Capture the cell that displays the provided text and extract its [X, Y] central coordinate. 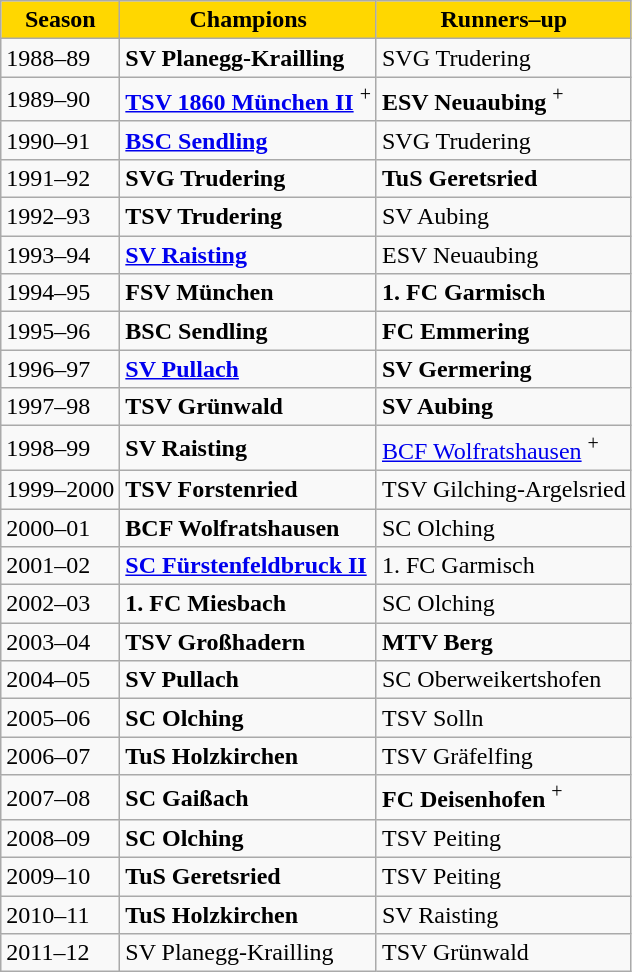
2004–05 [60, 680]
2003–04 [60, 642]
2001–02 [60, 566]
TSV Solln [504, 718]
2005–06 [60, 718]
1990–91 [60, 140]
2006–07 [60, 756]
FSV München [248, 293]
BCF Wolfratshausen + [504, 448]
1989–90 [60, 100]
Champions [248, 20]
TSV Gräfelfing [504, 756]
2009–10 [60, 877]
TSV Großhadern [248, 642]
Season [60, 20]
2011–12 [60, 953]
TSV Gilching-Argelsried [504, 489]
2002–03 [60, 604]
1995–96 [60, 331]
TSV Trudering [248, 217]
1999–2000 [60, 489]
1991–92 [60, 178]
1. FC Miesbach [248, 604]
SC Gaißach [248, 798]
ESV Neuaubing [504, 255]
ESV Neuaubing + [504, 100]
TSV 1860 München II + [248, 100]
1997–98 [60, 407]
SC Oberweikertshofen [504, 680]
Runners–up [504, 20]
SV Germering [504, 369]
FC Deisenhofen + [504, 798]
2008–09 [60, 839]
FC Emmering [504, 331]
TSV Forstenried [248, 489]
BCF Wolfratshausen [248, 528]
2007–08 [60, 798]
2010–11 [60, 915]
1996–97 [60, 369]
2000–01 [60, 528]
MTV Berg [504, 642]
1994–95 [60, 293]
1998–99 [60, 448]
1992–93 [60, 217]
1993–94 [60, 255]
1988–89 [60, 58]
SC Fürstenfeldbruck II [248, 566]
